Identify which cell holds the provided text, then report its (X, Y) central coordinate. 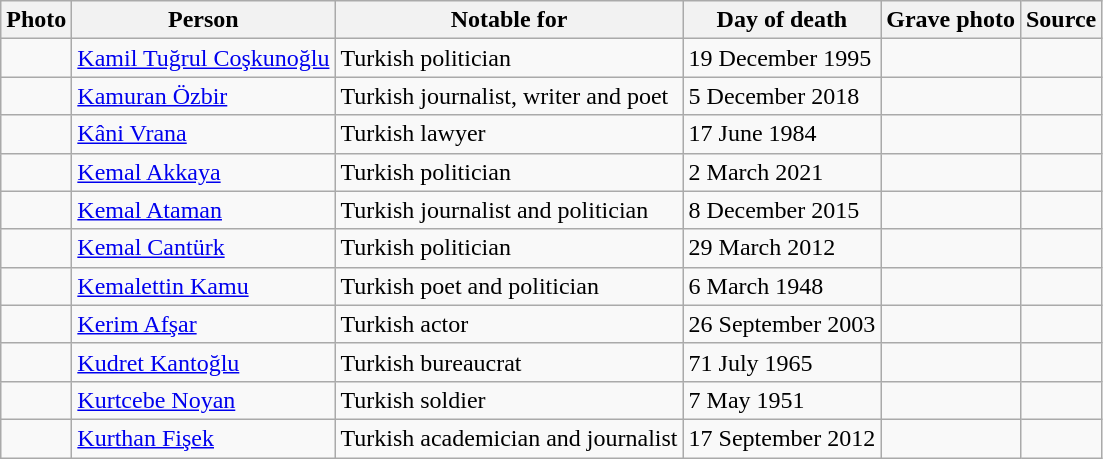
Day of death (782, 20)
Kâni Vrana (204, 134)
Kamuran Özbir (204, 96)
Source (1060, 20)
Kurtcebe Noyan (204, 400)
26 September 2003 (782, 324)
Kudret Kantoğlu (204, 362)
Kemalettin Kamu (204, 286)
71 July 1965 (782, 362)
2 March 2021 (782, 172)
Kemal Akkaya (204, 172)
Kemal Ataman (204, 210)
Turkish soldier (509, 400)
Turkish poet and politician (509, 286)
6 March 1948 (782, 286)
17 September 2012 (782, 438)
Turkish academician and journalist (509, 438)
Turkish actor (509, 324)
Grave photo (951, 20)
Notable for (509, 20)
Kerim Afşar (204, 324)
7 May 1951 (782, 400)
29 March 2012 (782, 248)
Turkish journalist, writer and poet (509, 96)
Kemal Cantürk (204, 248)
Kamil Tuğrul Coşkunoğlu (204, 58)
Kurthan Fişek (204, 438)
Turkish lawyer (509, 134)
19 December 1995 (782, 58)
Turkish bureaucrat (509, 362)
17 June 1984 (782, 134)
8 December 2015 (782, 210)
Person (204, 20)
Photo (36, 20)
Turkish journalist and politician (509, 210)
5 December 2018 (782, 96)
